Scan for the cell matching the given text and deliver its (X, Y) coordinate at center. 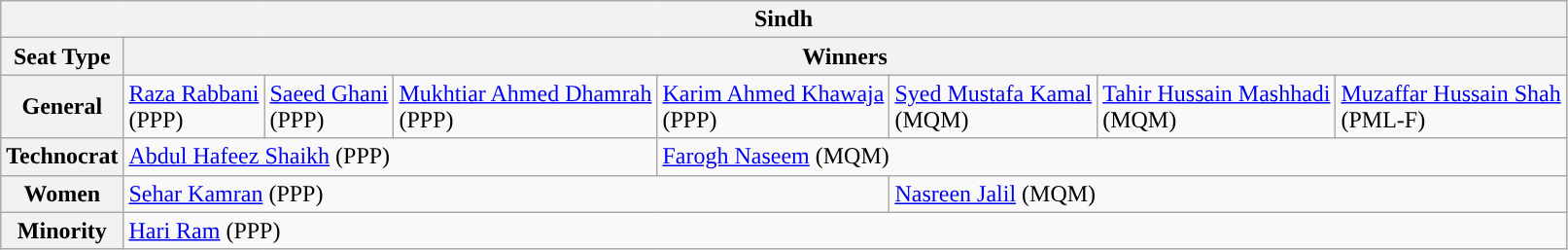
Karim Ahmed Khawaja(PPP) (774, 107)
Mukhtiar Ahmed Dhamrah(PPP) (525, 107)
Saeed Ghani(PPP) (329, 107)
Women (62, 194)
Abdul Hafeez Shaikh (PPP) (391, 157)
Tahir Hussain Mashhadi(MQM) (1217, 107)
Sehar Kamran (PPP) (506, 194)
Hari Ram (PPP) (845, 231)
Syed Mustafa Kamal(MQM) (993, 107)
Technocrat (62, 157)
Minority (62, 231)
Sindh (784, 19)
Nasreen Jalil (MQM) (1228, 194)
Muzaffar Hussain Shah(PML-F) (1450, 107)
Farogh Naseem (MQM) (1112, 157)
Raza Rabbani(PPP) (194, 107)
Winners (845, 56)
Seat Type (62, 56)
General (62, 107)
